Determine the [X, Y] coordinate at the center of the cell enclosing the given text.  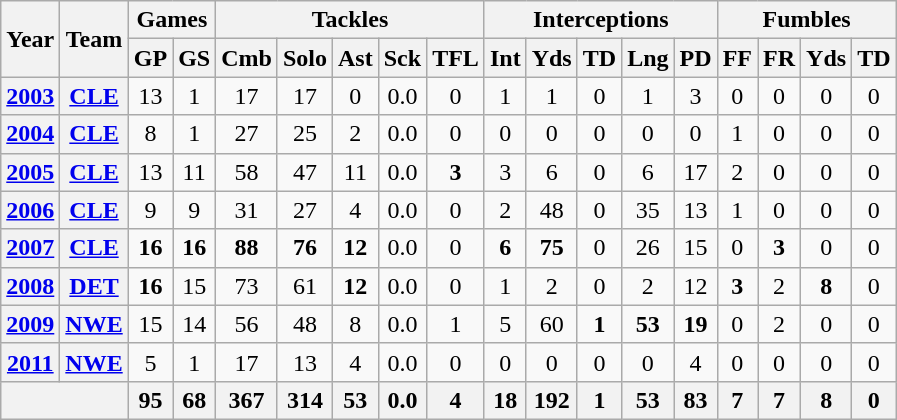
Team [94, 39]
88 [247, 248]
367 [247, 400]
60 [552, 324]
58 [247, 172]
31 [247, 210]
Cmb [247, 58]
95 [150, 400]
2009 [30, 324]
FF [737, 58]
61 [304, 286]
Lng [648, 58]
Interceptions [600, 20]
Games [172, 20]
2008 [30, 286]
47 [304, 172]
2004 [30, 134]
83 [696, 400]
GP [150, 58]
18 [505, 400]
25 [304, 134]
FR [780, 58]
Ast [356, 58]
35 [648, 210]
Year [30, 39]
DET [94, 286]
314 [304, 400]
2003 [30, 96]
GS [194, 58]
76 [304, 248]
19 [696, 324]
Fumbles [806, 20]
73 [247, 286]
Sck [402, 58]
TFL [456, 58]
68 [194, 400]
14 [194, 324]
Tackles [350, 20]
2006 [30, 210]
75 [552, 248]
192 [552, 400]
2011 [30, 362]
Int [505, 58]
26 [648, 248]
56 [247, 324]
Solo [304, 58]
2005 [30, 172]
PD [696, 58]
2007 [30, 248]
